Determine the (X, Y) coordinate at the center of the cell enclosing the given text.  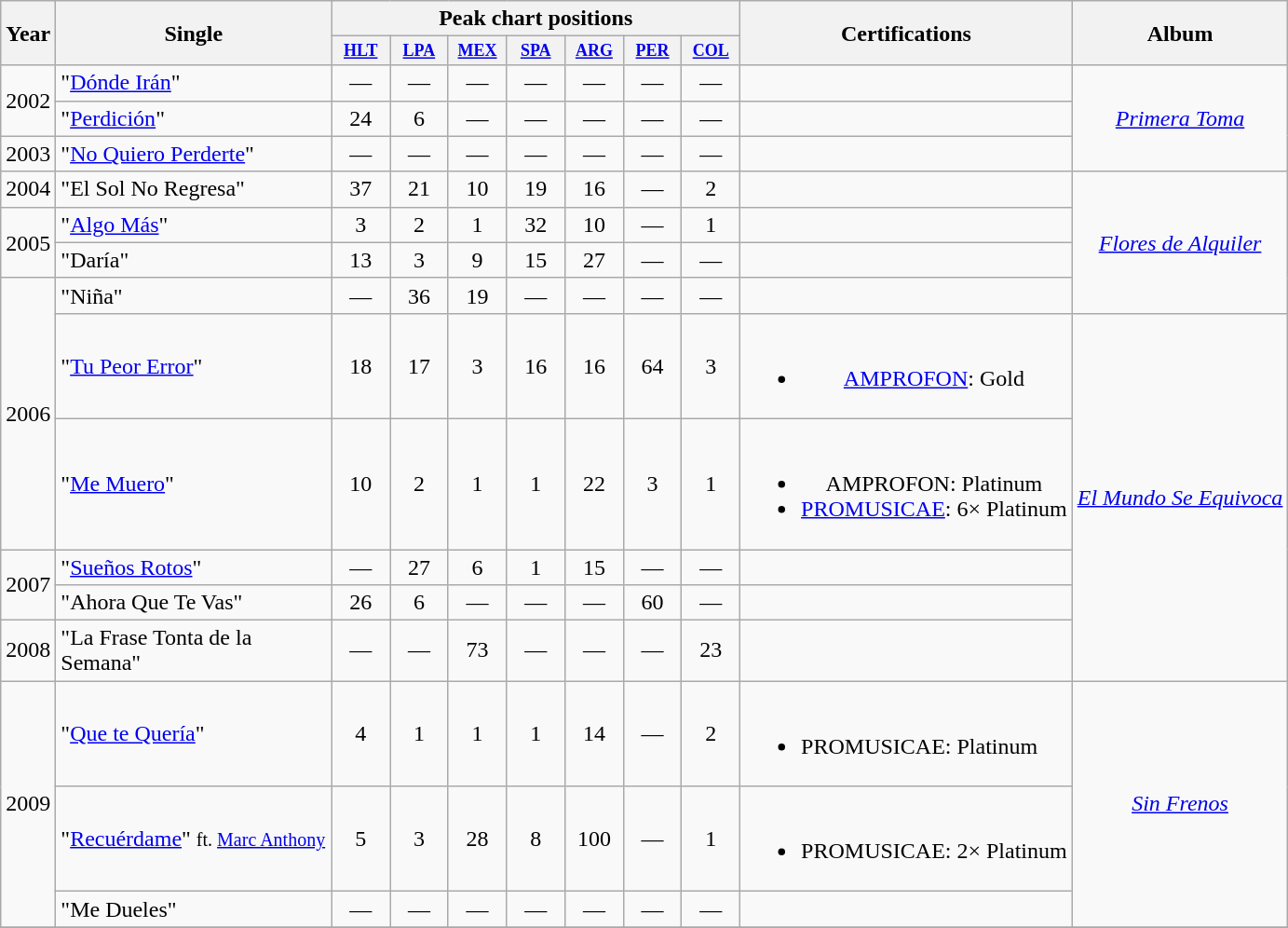
60 (652, 603)
"Sueños Rotos" (194, 567)
HLT (361, 50)
AMPROFON: PlatinumPROMUSICAE: 6× Platinum (907, 484)
Flores de Alquiler (1180, 242)
18 (361, 365)
AMPROFON: Gold (907, 365)
"No Quiero Perderte" (194, 154)
73 (477, 650)
"Algo Más" (194, 225)
MEX (477, 50)
32 (536, 225)
22 (594, 484)
Album (1180, 34)
28 (477, 839)
13 (361, 260)
Year (28, 34)
100 (594, 839)
23 (712, 650)
"Recuérdame" ft. Marc Anthony (194, 839)
"Daría" (194, 260)
Single (194, 34)
37 (361, 189)
26 (361, 603)
14 (594, 734)
2003 (28, 154)
"Que te Quería" (194, 734)
El Mundo Se Equivoca (1180, 497)
"Dónde Irán" (194, 83)
"Tu Peor Error" (194, 365)
21 (419, 189)
ARG (594, 50)
2009 (28, 804)
"El Sol No Regresa" (194, 189)
Primera Toma (1180, 118)
2006 (28, 414)
24 (361, 118)
9 (477, 260)
8 (536, 839)
17 (419, 365)
2007 (28, 585)
2008 (28, 650)
PER (652, 50)
"Perdición" (194, 118)
Certifications (907, 34)
64 (652, 365)
2002 (28, 101)
"Niña" (194, 295)
2004 (28, 189)
"Me Dueles" (194, 909)
5 (361, 839)
4 (361, 734)
LPA (419, 50)
Sin Frenos (1180, 804)
COL (712, 50)
"Ahora Que Te Vas" (194, 603)
Peak chart positions (536, 19)
"La Frase Tonta de la Semana" (194, 650)
"Me Muero" (194, 484)
SPA (536, 50)
36 (419, 295)
PROMUSICAE: Platinum (907, 734)
PROMUSICAE: 2× Platinum (907, 839)
2005 (28, 242)
